Return (X, Y) of the center of cell containing provided text 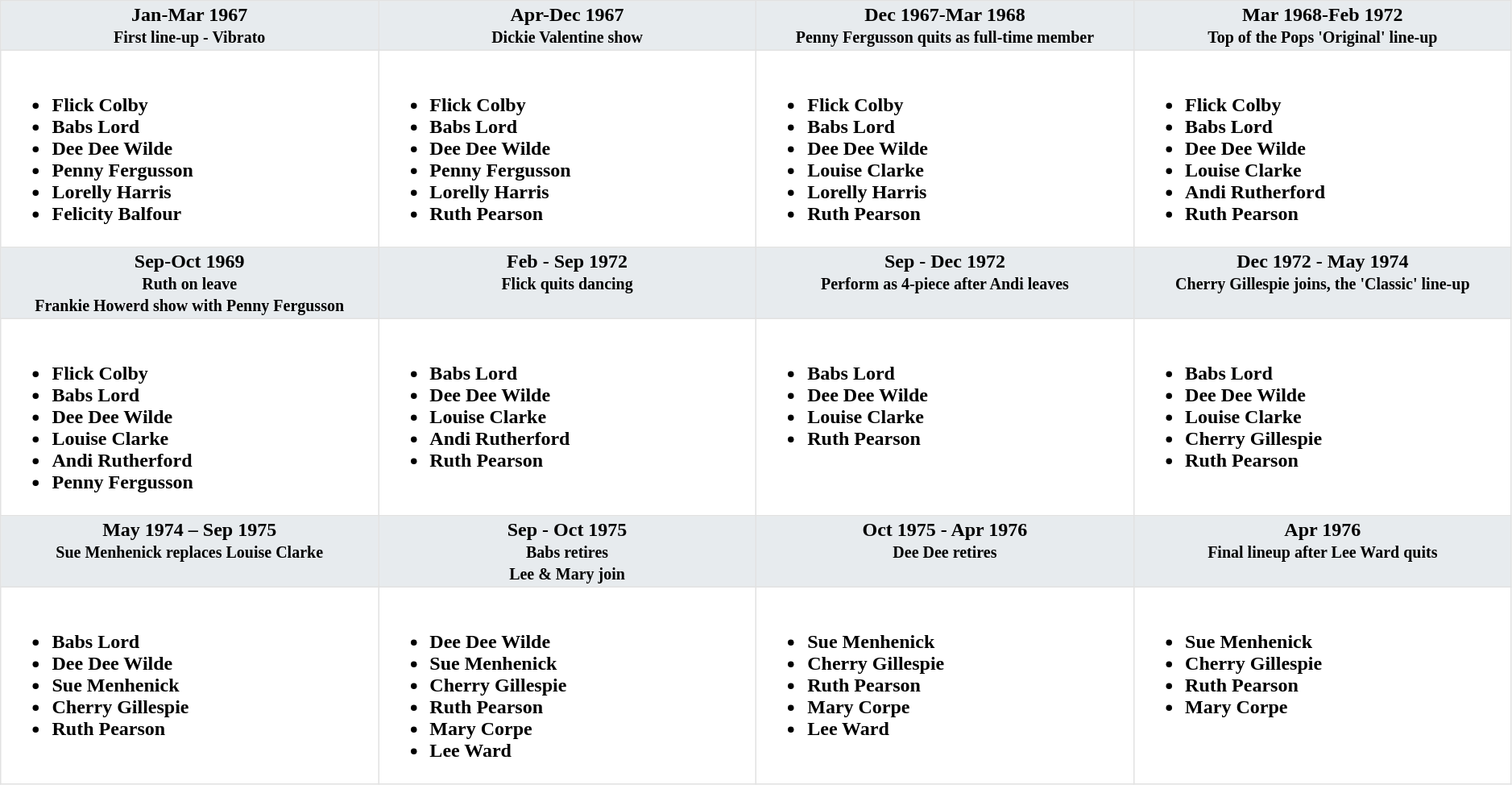
Sue MenhenickCherry GillespieRuth PearsonMary Corpe (1323, 685)
Flick ColbyBabs LordDee Dee WildePenny FergussonLorelly HarrisFelicity Balfour (190, 148)
Dec 1967-Mar 1968Penny Fergusson quits as full-time member (944, 26)
Apr-Dec 1967Dickie Valentine show (567, 26)
Flick ColbyBabs LordDee Dee WildeLouise ClarkeAndi RutherfordRuth Pearson (1323, 148)
Flick ColbyBabs LordDee Dee WildeLouise ClarkeLorelly HarrisRuth Pearson (944, 148)
Flick ColbyBabs LordDee Dee WildePenny FergussonLorelly HarrisRuth Pearson (567, 148)
Sep-Oct 1969 Ruth on leaveFrankie Howerd show with Penny Fergusson (190, 283)
Sep - Dec 1972 Perform as 4-piece after Andi leaves (944, 283)
May 1974 – Sep 1975 Sue Menhenick replaces Louise Clarke (190, 551)
Sep - Oct 1975 Babs retiresLee & Mary join (567, 551)
Feb - Sep 1972 Flick quits dancing (567, 283)
Jan-Mar 1967First line-up - Vibrato (190, 26)
Mar 1968-Feb 1972Top of the Pops 'Original' line-up (1323, 26)
Apr 1976 Final lineup after Lee Ward quits (1323, 551)
Babs LordDee Dee WildeLouise ClarkeRuth Pearson (944, 417)
Oct 1975 - Apr 1976Dee Dee retires (944, 551)
Dee Dee WildeSue MenhenickCherry GillespieRuth PearsonMary CorpeLee Ward (567, 685)
Babs LordDee Dee WildeLouise ClarkeCherry GillespieRuth Pearson (1323, 417)
Babs LordDee Dee WildeSue MenhenickCherry GillespieRuth Pearson (190, 685)
Flick ColbyBabs LordDee Dee WildeLouise ClarkeAndi RutherfordPenny Fergusson (190, 417)
Dec 1972 - May 1974 Cherry Gillespie joins, the 'Classic' line-up (1323, 283)
Sue MenhenickCherry GillespieRuth PearsonMary CorpeLee Ward (944, 685)
Babs LordDee Dee WildeLouise ClarkeAndi RutherfordRuth Pearson (567, 417)
